For the text-containing cell, return its midpoint in (X, Y) coordinate format. 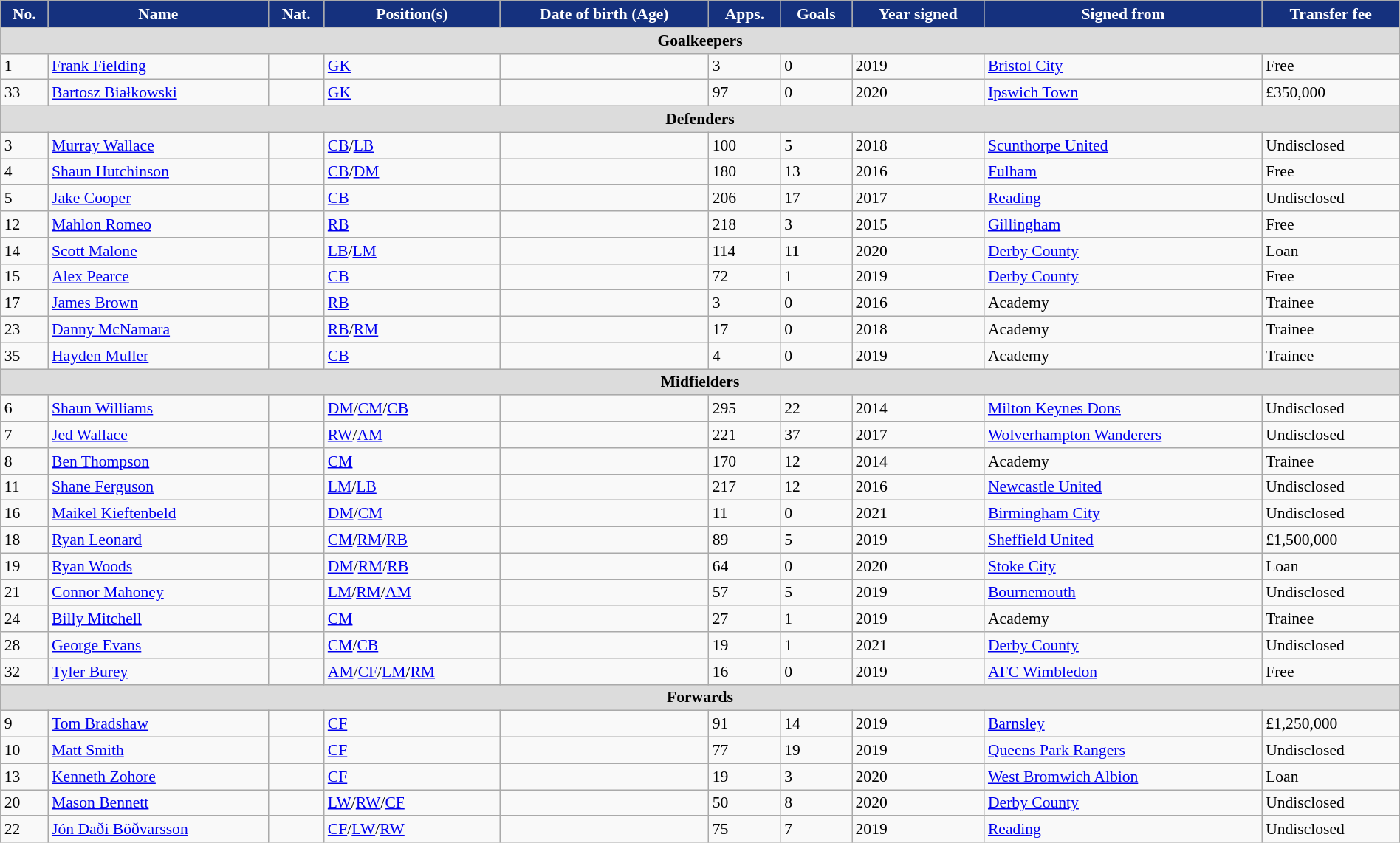
Bournemouth (1123, 593)
Matt Smith (158, 751)
Bartosz Białkowski (158, 93)
Goals (816, 14)
Tyler Burey (158, 672)
Newcastle United (1123, 487)
21 (24, 593)
DM/CM/CB (412, 409)
91 (744, 724)
RW/AM (412, 435)
2015 (919, 224)
LM/RM/AM (412, 593)
218 (744, 224)
Queens Park Rangers (1123, 751)
Shaun Williams (158, 409)
35 (24, 356)
Barnsley (1123, 724)
Bristol City (1123, 66)
77 (744, 751)
33 (24, 93)
Fulham (1123, 172)
75 (744, 830)
Alex Pearce (158, 277)
Kenneth Zohore (158, 777)
Ryan Woods (158, 566)
RB/RM (412, 330)
64 (744, 566)
57 (744, 593)
Jón Daði Böðvarsson (158, 830)
CF/LW/RW (412, 830)
Hayden Muller (158, 356)
50 (744, 803)
£1,500,000 (1331, 540)
CM/RM/RB (412, 540)
Date of birth (Age) (604, 14)
89 (744, 540)
Signed from (1123, 14)
24 (24, 619)
206 (744, 199)
Billy Mitchell (158, 619)
Position(s) (412, 14)
6 (24, 409)
217 (744, 487)
LW/RW/CF (412, 803)
Birmingham City (1123, 514)
28 (24, 645)
£1,250,000 (1331, 724)
Wolverhampton Wanderers (1123, 435)
Stoke City (1123, 566)
Frank Fielding (158, 66)
DM/RM/RB (412, 566)
15 (24, 277)
Name (158, 14)
No. (24, 14)
Jed Wallace (158, 435)
£350,000 (1331, 93)
9 (24, 724)
Scunthorpe United (1123, 145)
Nat. (297, 14)
George Evans (158, 645)
Transfer fee (1331, 14)
Ben Thompson (158, 461)
AM/CF/LM/RM (412, 672)
170 (744, 461)
114 (744, 251)
Milton Keynes Dons (1123, 409)
James Brown (158, 303)
32 (24, 672)
CB/DM (412, 172)
AFC Wimbledon (1123, 672)
72 (744, 277)
Forwards (700, 698)
Connor Mahoney (158, 593)
Ryan Leonard (158, 540)
Tom Bradshaw (158, 724)
180 (744, 172)
Scott Malone (158, 251)
CB/LB (412, 145)
Jake Cooper (158, 199)
Year signed (919, 14)
CM/CB (412, 645)
Apps. (744, 14)
Gillingham (1123, 224)
Defenders (700, 120)
Danny McNamara (158, 330)
221 (744, 435)
27 (744, 619)
18 (24, 540)
LB/LM (412, 251)
20 (24, 803)
295 (744, 409)
Sheffield United (1123, 540)
Shaun Hutchinson (158, 172)
Shane Ferguson (158, 487)
Maikel Kieftenbeld (158, 514)
LM/LB (412, 487)
100 (744, 145)
Goalkeepers (700, 41)
10 (24, 751)
37 (816, 435)
Murray Wallace (158, 145)
Mahlon Romeo (158, 224)
Midfielders (700, 382)
Mason Bennett (158, 803)
Ipswich Town (1123, 93)
23 (24, 330)
West Bromwich Albion (1123, 777)
DM/CM (412, 514)
97 (744, 93)
